Return the (X, Y) coordinate for the center point of the cell that contains the specified text.  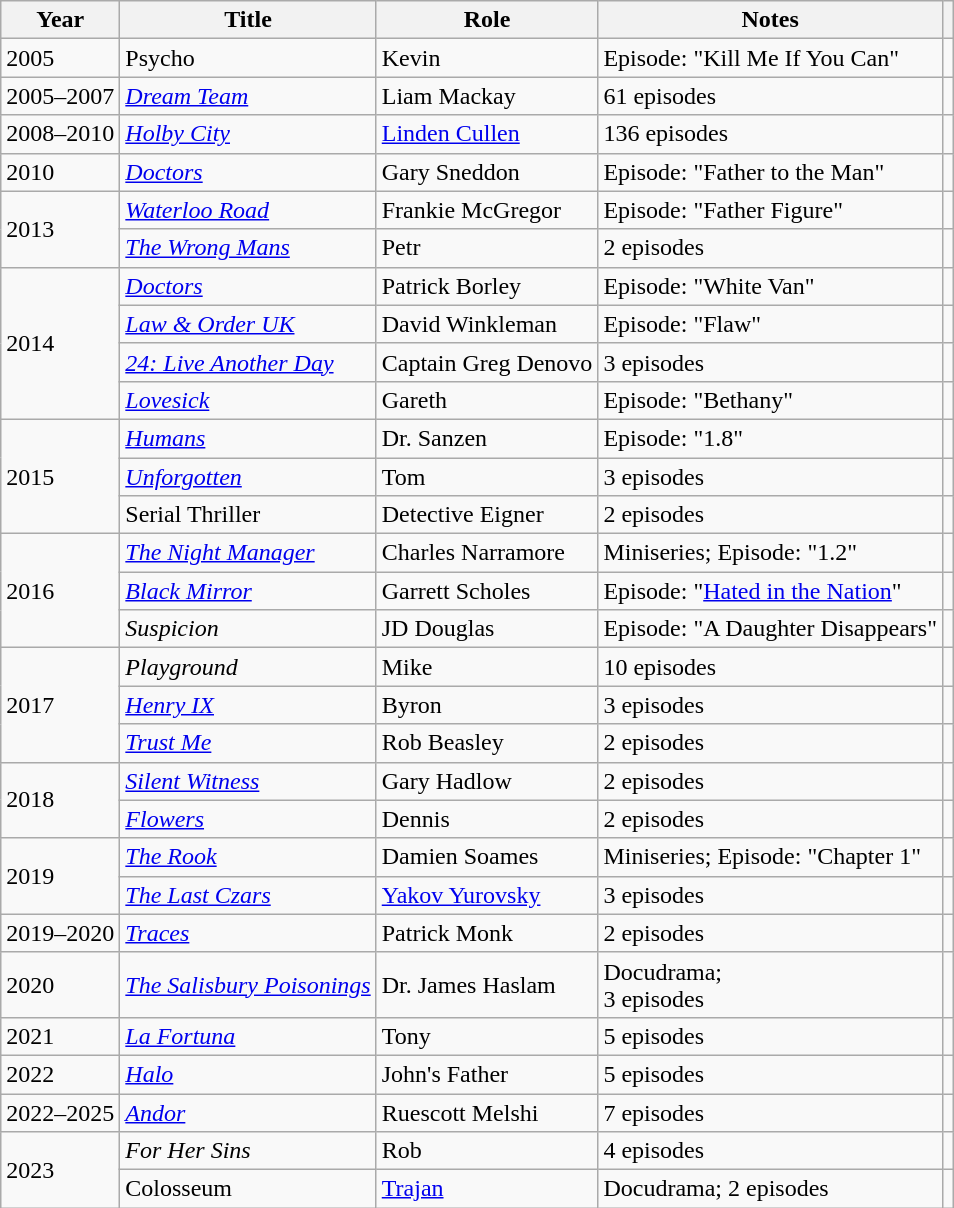
For Her Sins (248, 1151)
Docudrama; 3 episodes (770, 984)
Dr. Sanzen (487, 438)
Episode: "1.8" (770, 438)
2018 (60, 800)
Patrick Borley (487, 286)
Miniseries; Episode: "1.2" (770, 553)
Tony (487, 1036)
JD Douglas (487, 629)
7 episodes (770, 1113)
Docudrama; 2 episodes (770, 1189)
Captain Greg Denovo (487, 362)
Andor (248, 1113)
Mike (487, 667)
2013 (60, 229)
2017 (60, 705)
10 episodes (770, 667)
Holby City (248, 134)
Black Mirror (248, 591)
Episode: "Hated in the Nation" (770, 591)
Damien Soames (487, 857)
Episode: "Flaw" (770, 324)
Liam Mackay (487, 96)
Petr (487, 248)
Trajan (487, 1189)
Gary Hadlow (487, 781)
2016 (60, 591)
Episode: "Father Figure" (770, 210)
Gary Sneddon (487, 172)
Dr. James Haslam (487, 984)
Episode: "A Daughter Disappears" (770, 629)
2005 (60, 58)
Dennis (487, 819)
Waterloo Road (248, 210)
Episode: "Kill Me If You Can" (770, 58)
Ruescott Melshi (487, 1113)
The Rook (248, 857)
2014 (60, 343)
Playground (248, 667)
Humans (248, 438)
Halo (248, 1074)
Detective Eigner (487, 515)
2005–2007 (60, 96)
Lovesick (248, 400)
2022 (60, 1074)
2008–2010 (60, 134)
Patrick Monk (487, 933)
4 episodes (770, 1151)
Suspicion (248, 629)
Role (487, 20)
Charles Narramore (487, 553)
Trust Me (248, 743)
Kevin (487, 58)
24: Live Another Day (248, 362)
Year (60, 20)
Title (248, 20)
Linden Cullen (487, 134)
Gareth (487, 400)
Psycho (248, 58)
Byron (487, 705)
Dream Team (248, 96)
Traces (248, 933)
Rob Beasley (487, 743)
Garrett Scholes (487, 591)
Notes (770, 20)
Law & Order UK (248, 324)
The Salisbury Poisonings (248, 984)
Episode: "White Van" (770, 286)
Serial Thriller (248, 515)
David Winkleman (487, 324)
Yakov Yurovsky (487, 895)
The Night Manager (248, 553)
Unforgotten (248, 477)
Silent Witness (248, 781)
61 episodes (770, 96)
2010 (60, 172)
Flowers (248, 819)
2021 (60, 1036)
The Last Czars (248, 895)
2023 (60, 1170)
Miniseries; Episode: "Chapter 1" (770, 857)
2022–2025 (60, 1113)
La Fortuna (248, 1036)
Episode: "Father to the Man" (770, 172)
Episode: "Bethany" (770, 400)
2019–2020 (60, 933)
Rob (487, 1151)
John's Father (487, 1074)
2015 (60, 476)
The Wrong Mans (248, 248)
2020 (60, 984)
Colosseum (248, 1189)
Frankie McGregor (487, 210)
2019 (60, 876)
Tom (487, 477)
Henry IX (248, 705)
136 episodes (770, 134)
